Extract the (X, Y) coordinate from the center of the cell holding the provided text.  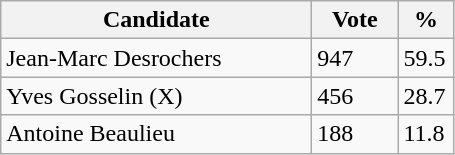
947 (355, 58)
188 (355, 134)
Candidate (156, 20)
28.7 (426, 96)
Antoine Beaulieu (156, 134)
% (426, 20)
Jean-Marc Desrochers (156, 58)
Vote (355, 20)
Yves Gosselin (X) (156, 96)
11.8 (426, 134)
59.5 (426, 58)
456 (355, 96)
